Pinpoint the cell where the given text exists, returning its [X, Y] midpoint coordinate. 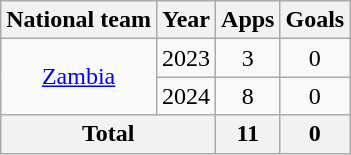
Apps [248, 20]
Goals [315, 20]
11 [248, 134]
3 [248, 58]
Year [186, 20]
2024 [186, 96]
Zambia [79, 77]
2023 [186, 58]
Total [108, 134]
8 [248, 96]
National team [79, 20]
